Detect which cell encompasses the target text, then output its (x, y) center coordinate. 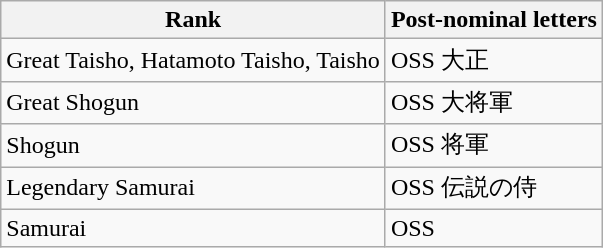
OSS 伝説の侍 (494, 188)
Post-nominal letters (494, 20)
Legendary Samurai (194, 188)
Great Taisho, Hatamoto Taisho, Taisho (194, 60)
Rank (194, 20)
OSS 大正 (494, 60)
Great Shogun (194, 102)
OSS 将軍 (494, 146)
Samurai (194, 228)
OSS 大将軍 (494, 102)
OSS (494, 228)
Shogun (194, 146)
